Return the (X, Y) coordinate for the center point of the cell that contains the specified text.  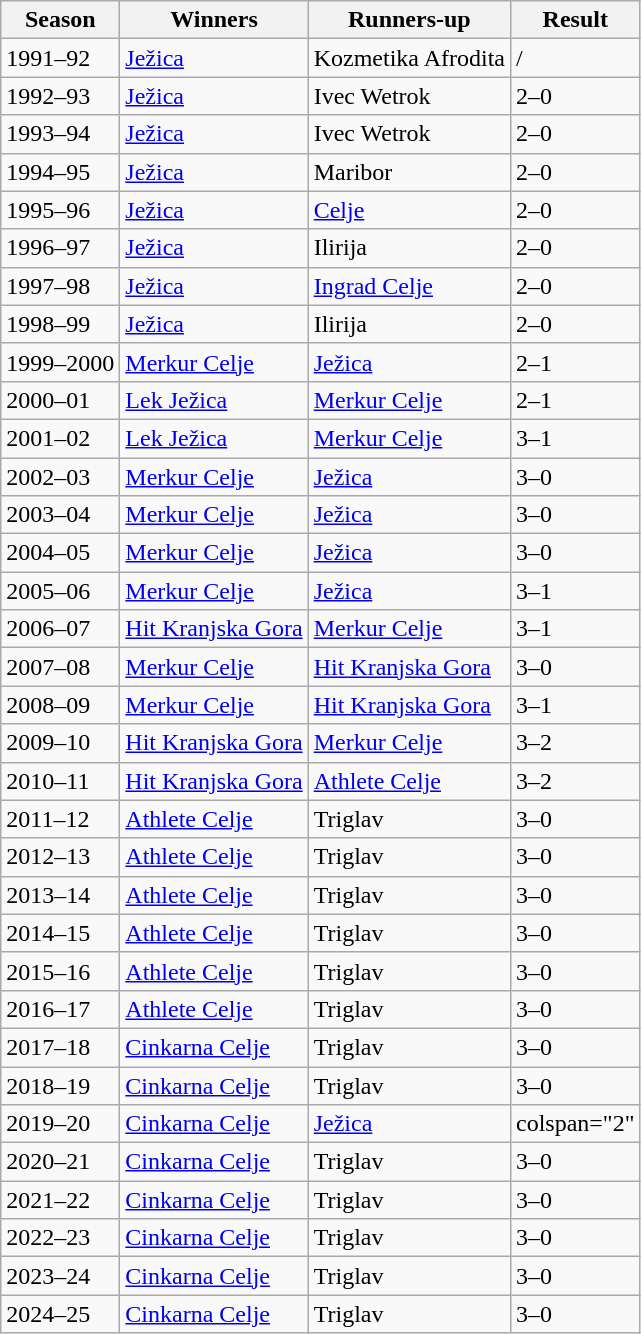
Runners-up (409, 20)
2010–11 (60, 781)
2008–09 (60, 705)
2000–01 (60, 400)
1992–93 (60, 96)
Season (60, 20)
2004–05 (60, 553)
1999–2000 (60, 362)
2023–24 (60, 1276)
2012–13 (60, 857)
Maribor (409, 172)
2019–20 (60, 1124)
colspan="2" (575, 1124)
2018–19 (60, 1085)
1994–95 (60, 172)
Winners (214, 20)
1996–97 (60, 248)
2011–12 (60, 819)
Kozmetika Afrodita (409, 58)
2009–10 (60, 743)
2022–23 (60, 1238)
2006–07 (60, 629)
2016–17 (60, 1009)
/ (575, 58)
2005–06 (60, 591)
2020–21 (60, 1162)
1997–98 (60, 286)
2024–25 (60, 1314)
1991–92 (60, 58)
2021–22 (60, 1200)
2013–14 (60, 895)
2002–03 (60, 477)
Ingrad Celje (409, 286)
2001–02 (60, 438)
Celje (409, 210)
2015–16 (60, 971)
2003–04 (60, 515)
Result (575, 20)
2007–08 (60, 667)
1998–99 (60, 324)
1993–94 (60, 134)
2014–15 (60, 933)
1995–96 (60, 210)
2017–18 (60, 1047)
